Identify which cell holds the provided text, then report its (x, y) central coordinate. 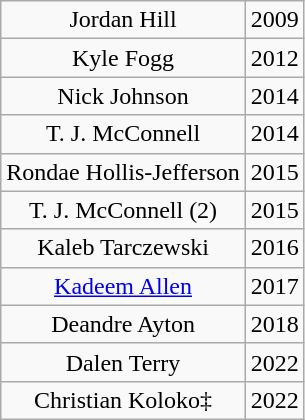
Kaleb Tarczewski (124, 248)
Deandre Ayton (124, 324)
Dalen Terry (124, 362)
T. J. McConnell (124, 134)
2012 (274, 58)
Jordan Hill (124, 20)
2009 (274, 20)
Kyle Fogg (124, 58)
T. J. McConnell (2) (124, 210)
2018 (274, 324)
Kadeem Allen (124, 286)
2017 (274, 286)
Nick Johnson (124, 96)
Rondae Hollis-Jefferson (124, 172)
2016 (274, 248)
Christian Koloko‡ (124, 400)
